Pinpoint the cell where the given text exists, returning its [X, Y] midpoint coordinate. 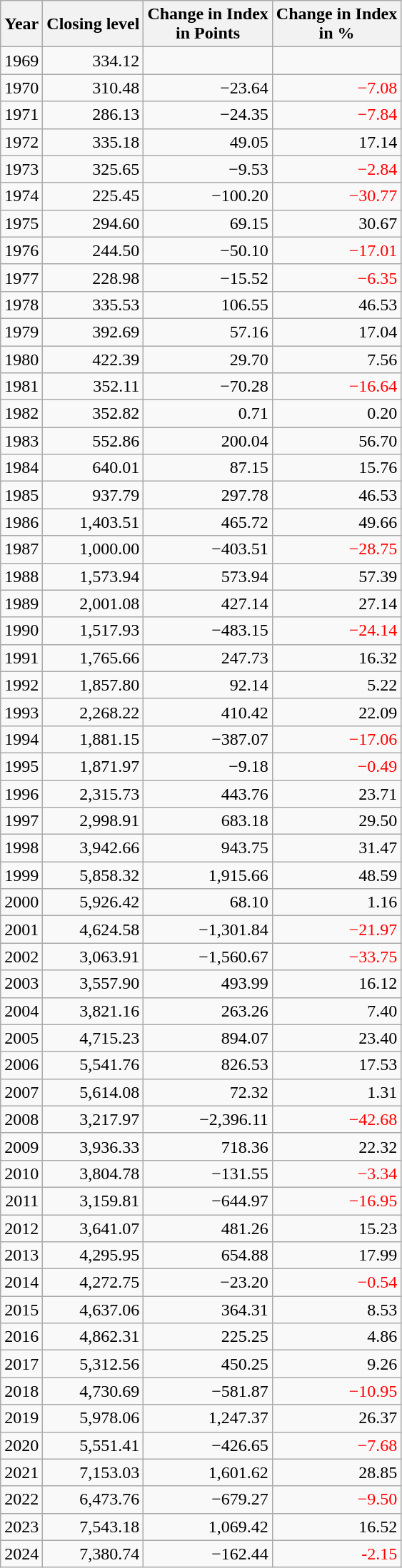
654.88 [208, 1256]
31.47 [336, 848]
15.76 [336, 468]
2,268.22 [93, 712]
2001 [21, 930]
1990 [21, 631]
1976 [21, 250]
1992 [21, 685]
−24.35 [208, 115]
297.78 [208, 495]
1.31 [336, 1092]
2016 [21, 1337]
−7.08 [336, 88]
−7.84 [336, 115]
200.04 [208, 441]
0.20 [336, 414]
1,573.94 [93, 576]
92.14 [208, 685]
325.65 [93, 169]
15.23 [336, 1228]
1991 [21, 658]
493.99 [208, 984]
Change in Indexin Points [208, 24]
1,601.62 [208, 1472]
1,881.15 [93, 739]
1971 [21, 115]
−10.95 [336, 1391]
28.85 [336, 1472]
1985 [21, 495]
683.18 [208, 821]
5,614.08 [93, 1092]
2003 [21, 984]
1996 [21, 794]
3,942.66 [93, 848]
69.15 [208, 223]
263.26 [208, 1011]
−24.14 [336, 631]
7,153.03 [93, 1472]
335.53 [93, 305]
−21.97 [336, 930]
422.39 [93, 359]
481.26 [208, 1228]
247.73 [208, 658]
5,858.32 [93, 875]
8.53 [336, 1310]
2022 [21, 1500]
2015 [21, 1310]
244.50 [93, 250]
27.14 [336, 604]
1994 [21, 739]
22.09 [336, 712]
3,063.91 [93, 957]
294.60 [93, 223]
335.18 [93, 142]
4,715.23 [93, 1038]
334.12 [93, 61]
57.16 [208, 332]
364.31 [208, 1310]
943.75 [208, 848]
3,159.81 [93, 1201]
−131.55 [208, 1174]
2023 [21, 1527]
228.98 [93, 278]
1,765.66 [93, 658]
17.14 [336, 142]
106.55 [208, 305]
2002 [21, 957]
450.25 [208, 1364]
1970 [21, 88]
87.15 [208, 468]
48.59 [336, 875]
894.07 [208, 1038]
−30.77 [336, 196]
1999 [21, 875]
5,978.06 [93, 1418]
7,380.74 [93, 1554]
0.71 [208, 414]
392.69 [93, 332]
443.76 [208, 794]
−162.44 [208, 1554]
640.01 [93, 468]
Year [21, 24]
−1,560.67 [208, 957]
1,069.42 [208, 1527]
−0.54 [336, 1283]
2005 [21, 1038]
1980 [21, 359]
1978 [21, 305]
5.22 [336, 685]
23.40 [336, 1038]
1987 [21, 549]
Closing level [93, 24]
−9.50 [336, 1500]
−9.18 [208, 766]
29.50 [336, 821]
−16.95 [336, 1201]
1975 [21, 223]
4,624.58 [93, 930]
465.72 [208, 522]
552.86 [93, 441]
1969 [21, 61]
−1,301.84 [208, 930]
7.40 [336, 1011]
5,541.76 [93, 1065]
57.39 [336, 576]
3,641.07 [93, 1228]
1993 [21, 712]
1984 [21, 468]
16.32 [336, 658]
3,821.16 [93, 1011]
9.26 [336, 1364]
225.25 [208, 1337]
2,998.91 [93, 821]
2008 [21, 1119]
6,473.76 [93, 1500]
1986 [21, 522]
2004 [21, 1011]
2012 [21, 1228]
826.53 [208, 1065]
56.70 [336, 441]
352.11 [93, 387]
2011 [21, 1201]
2018 [21, 1391]
−426.65 [208, 1445]
937.79 [93, 495]
4,272.75 [93, 1283]
4.86 [336, 1337]
−23.20 [208, 1283]
2009 [21, 1146]
−2.84 [336, 169]
−6.35 [336, 278]
427.14 [208, 604]
3,936.33 [93, 1146]
−3.34 [336, 1174]
1973 [21, 169]
−23.64 [208, 88]
4,862.31 [93, 1337]
1,857.80 [93, 685]
16.52 [336, 1527]
−28.75 [336, 549]
Change in Indexin % [336, 24]
2017 [21, 1364]
1989 [21, 604]
1998 [21, 848]
23.71 [336, 794]
4,295.95 [93, 1256]
7,543.18 [93, 1527]
−679.27 [208, 1500]
−16.64 [336, 387]
1982 [21, 414]
718.36 [208, 1146]
−2,396.11 [208, 1119]
4,730.69 [93, 1391]
5,551.41 [93, 1445]
−100.20 [208, 196]
1,000.00 [93, 549]
1983 [21, 441]
2013 [21, 1256]
26.37 [336, 1418]
2010 [21, 1174]
1977 [21, 278]
1981 [21, 387]
30.67 [336, 223]
68.10 [208, 902]
29.70 [208, 359]
72.32 [208, 1092]
−644.97 [208, 1201]
17.53 [336, 1065]
49.66 [336, 522]
1972 [21, 142]
−0.49 [336, 766]
1,247.37 [208, 1418]
1,915.66 [208, 875]
16.12 [336, 984]
−9.53 [208, 169]
−33.75 [336, 957]
2019 [21, 1418]
1979 [21, 332]
−17.01 [336, 250]
2024 [21, 1554]
2,001.08 [93, 604]
1988 [21, 576]
−403.51 [208, 549]
3,557.90 [93, 984]
352.82 [93, 414]
−483.15 [208, 631]
1,871.97 [93, 766]
410.42 [208, 712]
1997 [21, 821]
310.48 [93, 88]
−50.10 [208, 250]
−387.07 [208, 739]
2000 [21, 902]
22.32 [336, 1146]
17.99 [336, 1256]
49.05 [208, 142]
1974 [21, 196]
5,312.56 [93, 1364]
1,403.51 [93, 522]
2021 [21, 1472]
573.94 [208, 576]
3,217.97 [93, 1119]
17.04 [336, 332]
-2.15 [336, 1554]
4,637.06 [93, 1310]
3,804.78 [93, 1174]
2,315.73 [93, 794]
−42.68 [336, 1119]
1995 [21, 766]
−581.87 [208, 1391]
−17.06 [336, 739]
2020 [21, 1445]
1,517.93 [93, 631]
2006 [21, 1065]
7.56 [336, 359]
−15.52 [208, 278]
1.16 [336, 902]
225.45 [93, 196]
−70.28 [208, 387]
286.13 [93, 115]
−7.68 [336, 1445]
2014 [21, 1283]
5,926.42 [93, 902]
2007 [21, 1092]
